For the text-containing cell, return its midpoint in (x, y) coordinate format. 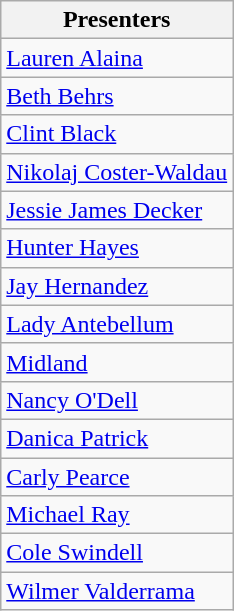
Carly Pearce (117, 477)
Jessie James Decker (117, 210)
Lady Antebellum (117, 324)
Jay Hernandez (117, 286)
Lauren Alaina (117, 58)
Midland (117, 362)
Nikolaj Coster-Waldau (117, 172)
Cole Swindell (117, 553)
Danica Patrick (117, 438)
Beth Behrs (117, 96)
Nancy O'Dell (117, 400)
Presenters (117, 20)
Clint Black (117, 134)
Hunter Hayes (117, 248)
Michael Ray (117, 515)
Wilmer Valderrama (117, 591)
